Return the [X, Y] coordinate for the center point of the cell that contains the specified text.  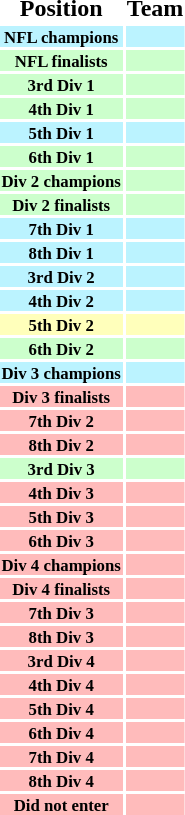
NFL finalists [61, 60]
4th Div 3 [61, 492]
4th Div 1 [61, 108]
6th Div 2 [61, 348]
Div 3 champions [61, 372]
7th Div 3 [61, 612]
5th Div 3 [61, 516]
8th Div 2 [61, 444]
8th Div 3 [61, 636]
4th Div 2 [61, 300]
8th Div 1 [61, 252]
5th Div 1 [61, 132]
7th Div 2 [61, 420]
3rd Div 4 [61, 660]
Div 2 champions [61, 180]
Div 4 champions [61, 564]
Div 3 finalists [61, 396]
6th Div 1 [61, 156]
6th Div 3 [61, 540]
7th Div 4 [61, 756]
4th Div 4 [61, 684]
3rd Div 2 [61, 276]
6th Div 4 [61, 732]
5th Div 2 [61, 324]
Div 2 finalists [61, 204]
3rd Div 3 [61, 468]
3rd Div 1 [61, 84]
8th Div 4 [61, 780]
7th Div 1 [61, 228]
5th Div 4 [61, 708]
Div 4 finalists [61, 588]
Did not enter [61, 804]
NFL champions [61, 36]
